Capture the cell that displays the provided text and extract its (X, Y) central coordinate. 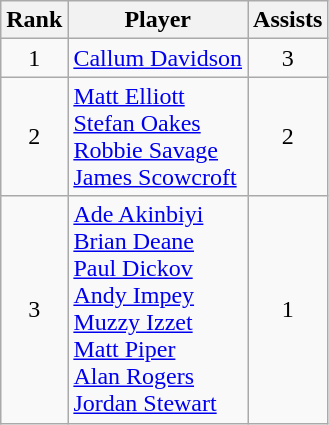
Matt Elliott Stefan Oakes Robbie Savage James Scowcroft (158, 136)
Rank (34, 20)
Ade Akinbiyi Brian Deane Paul Dickov Andy Impey Muzzy Izzet Matt Piper Alan Rogers Jordan Stewart (158, 310)
Player (158, 20)
Assists (288, 20)
Callum Davidson (158, 58)
